Search for the cell housing the specified text and yield its [x, y] center coordinate. 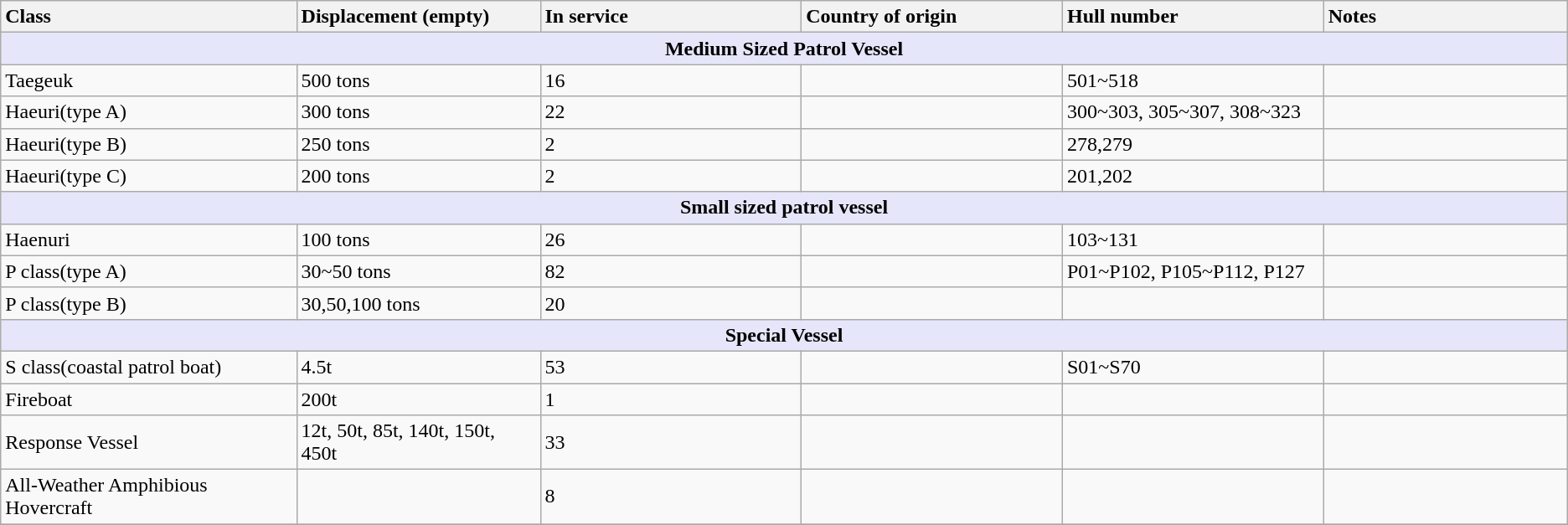
P class(type A) [149, 271]
278,279 [1193, 144]
Fireboat [149, 399]
200 tons [419, 176]
Hull number [1193, 17]
S class(coastal patrol boat) [149, 367]
Haenuri [149, 239]
Response Vessel [149, 442]
300 tons [419, 112]
300~303, 305~307, 308~323 [1193, 112]
12t, 50t, 85t, 140t, 150t, 450t [419, 442]
30~50 tons [419, 271]
201,202 [1193, 176]
Special Vessel [784, 335]
82 [671, 271]
Displacement (empty) [419, 17]
103~131 [1193, 239]
250 tons [419, 144]
P01~P102, P105~P112, P127 [1193, 271]
26 [671, 239]
30,50,100 tons [419, 303]
22 [671, 112]
200t [419, 399]
Taegeuk [149, 80]
Country of origin [932, 17]
8 [671, 497]
53 [671, 367]
Small sized patrol vessel [784, 208]
S01~S70 [1193, 367]
Haeuri(type C) [149, 176]
33 [671, 442]
100 tons [419, 239]
501~518 [1193, 80]
In service [671, 17]
20 [671, 303]
4.5t [419, 367]
1 [671, 399]
Class [149, 17]
P class(type B) [149, 303]
16 [671, 80]
Haeuri(type A) [149, 112]
Notes [1446, 17]
Haeuri(type B) [149, 144]
500 tons [419, 80]
All-Weather Amphibious Hovercraft [149, 497]
Medium Sized Patrol Vessel [784, 49]
